Pinpoint the cell where the given text exists, returning its [X, Y] midpoint coordinate. 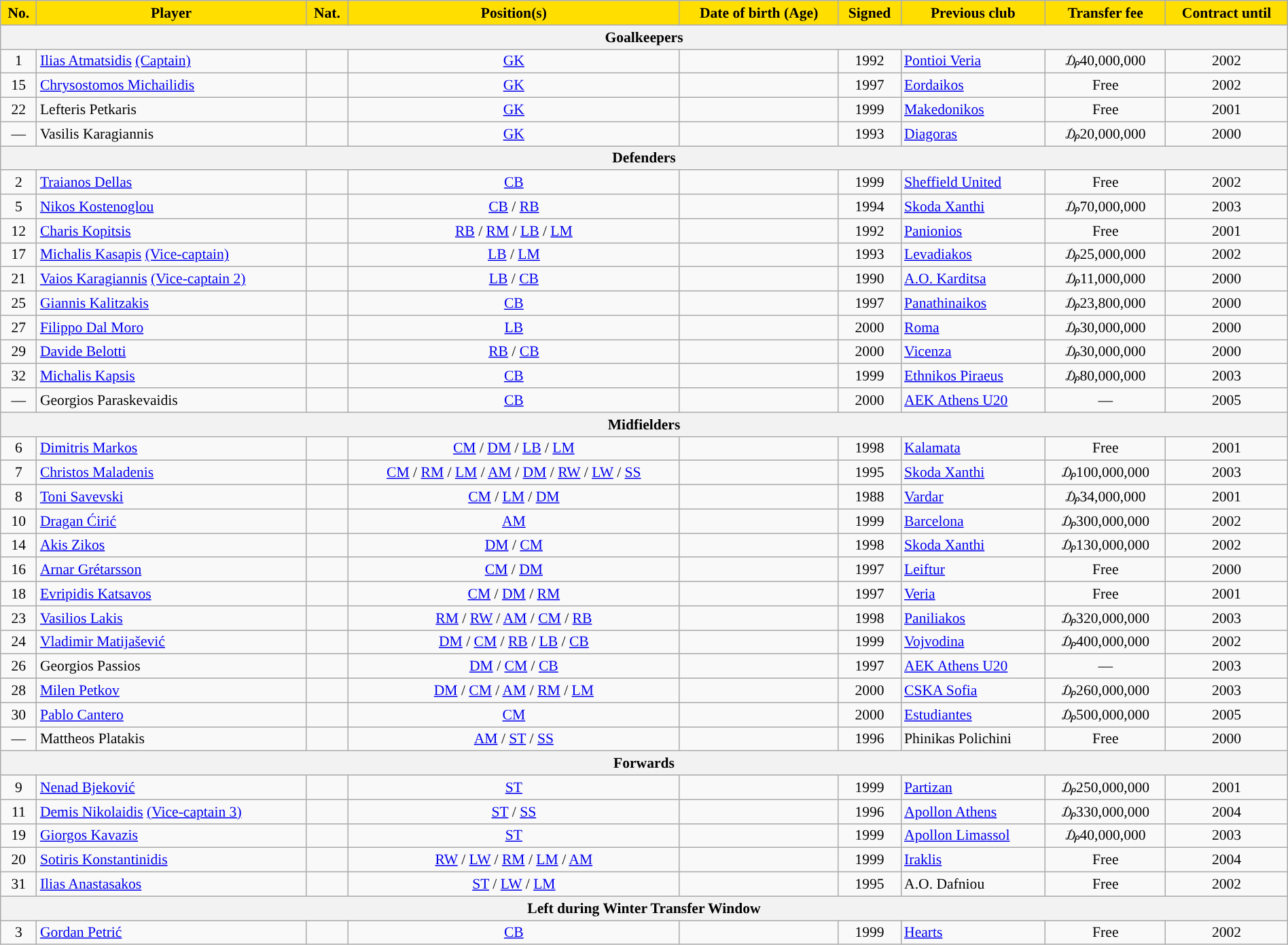
Vaios Karagiannis (Vice-captain 2) [171, 279]
8 [19, 497]
LB [514, 327]
29 [19, 352]
Ilias Anastasakos [171, 885]
₯23,800,000 [1106, 304]
15 [19, 86]
20 [19, 860]
RB / RM / LB / LM [514, 231]
₯20,000,000 [1106, 134]
Milen Petkov [171, 691]
₯130,000,000 [1106, 546]
₯250,000,000 [1106, 787]
Estudiantes [973, 715]
Pontioi Veria [973, 61]
16 [19, 570]
Akis Zikos [171, 546]
₯34,000,000 [1106, 497]
₯25,000,000 [1106, 255]
₯500,000,000 [1106, 715]
ST / SS [514, 812]
Davide Belotti [171, 352]
Roma [973, 327]
27 [19, 327]
2 [19, 183]
Goalkeepers [644, 37]
Iraklis [973, 860]
Nikos Kostenoglou [171, 207]
Dimitris Markos [171, 448]
Panionios [973, 231]
A.O. Dafniou [973, 885]
Sotiris Konstantinidis [171, 860]
Christos Maladenis [171, 473]
23 [19, 618]
6 [19, 448]
Mattheos Platakis [171, 739]
12 [19, 231]
Vicenza [973, 352]
26 [19, 666]
LB / LM [514, 255]
Giannis Kalitzakis [171, 304]
Ilias Atmatsidis (Captain) [171, 61]
Previous club [973, 13]
14 [19, 546]
Vladimir Matijašević [171, 642]
Toni Savevski [171, 497]
1994 [870, 207]
₯70,000,000 [1106, 207]
Pablo Cantero [171, 715]
Levadiakos [973, 255]
17 [19, 255]
₯320,000,000 [1106, 618]
Apollon Limassol [973, 836]
DM / CM [514, 546]
Position(s) [514, 13]
Forwards [644, 764]
DM / CM / AM / RM / LM [514, 691]
19 [19, 836]
18 [19, 594]
Charis Kopitsis [171, 231]
Date of birth (Age) [759, 13]
₯400,000,000 [1106, 642]
Dragan Ćirić [171, 521]
21 [19, 279]
Nenad Bjeković [171, 787]
Vardar [973, 497]
No. [19, 13]
RB / CB [514, 352]
CSKA Sofia [973, 691]
CM / DM / RM [514, 594]
CB / RB [514, 207]
9 [19, 787]
Hearts [973, 933]
Filippo Dal Moro [171, 327]
Makedonikos [973, 110]
30 [19, 715]
DM / CM / CB [514, 666]
5 [19, 207]
Vojvodina [973, 642]
22 [19, 110]
Transfer fee [1106, 13]
Left during Winter Transfer Window [644, 908]
AM [514, 521]
Gordan Petrić [171, 933]
Paniliakos [973, 618]
Diagoras [973, 134]
11 [19, 812]
Phinikas Polichini [973, 739]
DM / CM / RB / LB / CB [514, 642]
1990 [870, 279]
₯80,000,000 [1106, 376]
24 [19, 642]
31 [19, 885]
Demis Nikolaidis (Vice-captain 3) [171, 812]
Giorgos Kavazis [171, 836]
Signed [870, 13]
Barcelona [973, 521]
₯300,000,000 [1106, 521]
10 [19, 521]
Vasilis Karagiannis [171, 134]
CM [514, 715]
ST / LW / LM [514, 885]
Vasilios Lakis [171, 618]
RW / LW / RM / LM / AM [514, 860]
Player [171, 13]
CM / RM / LM / AM / DM / RW / LW / SS [514, 473]
Arnar Grétarsson [171, 570]
A.O. Karditsa [973, 279]
32 [19, 376]
Apollon Athens [973, 812]
28 [19, 691]
₯330,000,000 [1106, 812]
Georgios Passios [171, 666]
CM / DM [514, 570]
Ethnikos Piraeus [973, 376]
₯260,000,000 [1106, 691]
1988 [870, 497]
Leiftur [973, 570]
Sheffield United [973, 183]
Michalis Kapsis [171, 376]
Defenders [644, 158]
AM / ST / SS [514, 739]
Partizan [973, 787]
Evripidis Katsavos [171, 594]
Midfielders [644, 425]
3 [19, 933]
₯100,000,000 [1106, 473]
LB / CB [514, 279]
Michalis Kasapis (Vice-captain) [171, 255]
Panathinaikos [973, 304]
CM / LM / DM [514, 497]
Veria [973, 594]
Chrysostomos Michailidis [171, 86]
Georgios Paraskevaidis [171, 400]
₯11,000,000 [1106, 279]
Traianos Dellas [171, 183]
Contract until [1227, 13]
7 [19, 473]
Lefteris Petkaris [171, 110]
RM / RW / AM / CM / RB [514, 618]
CM / DM / LB / LM [514, 448]
Kalamata [973, 448]
1 [19, 61]
Nat. [327, 13]
25 [19, 304]
Eordaikos [973, 86]
